Pinpoint the cell where the given text exists, returning its [x, y] midpoint coordinate. 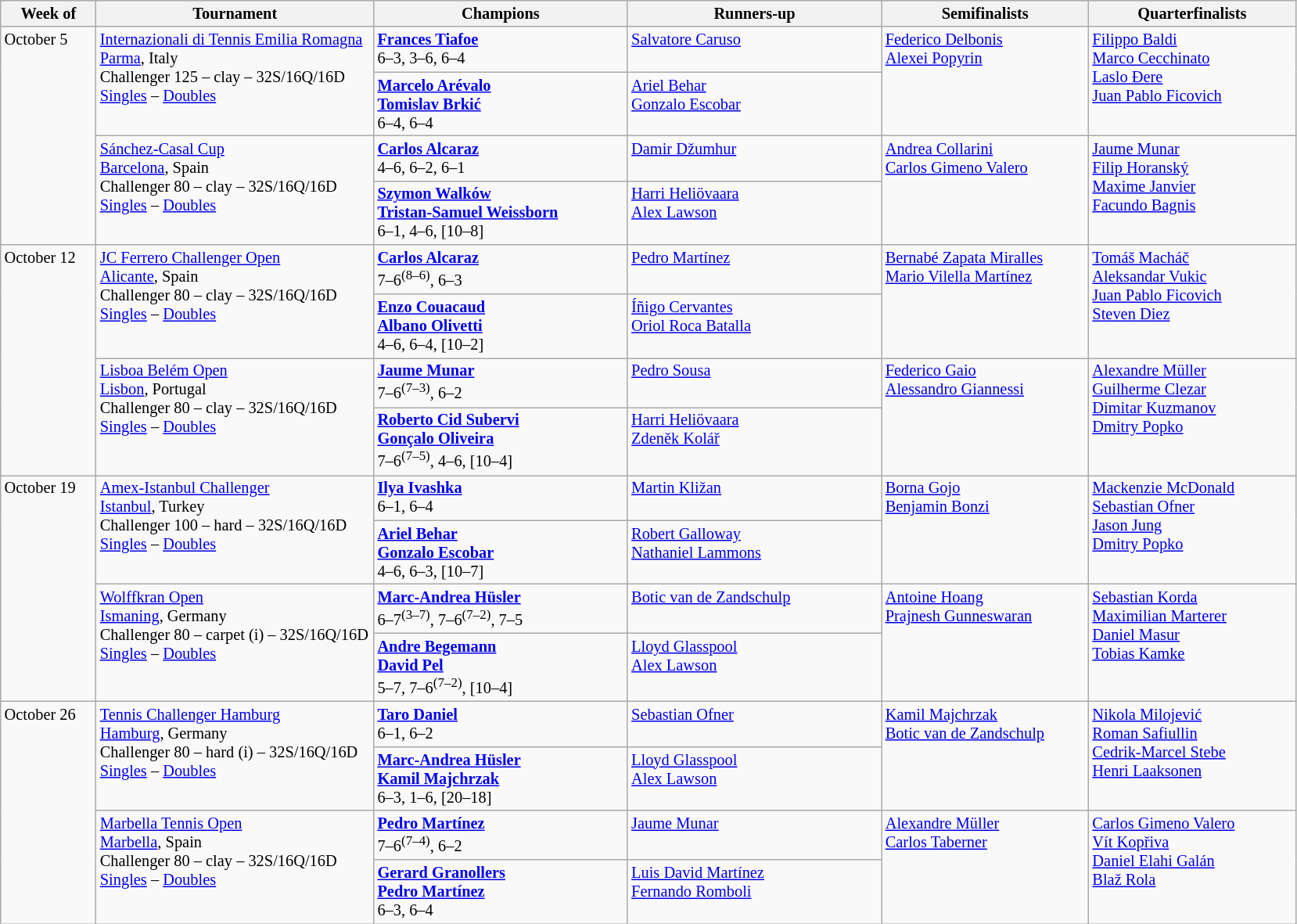
Marcelo Arévalo Tomislav Brkić6–4, 6–4 [501, 104]
Salvatore Caruso [754, 49]
Taro Daniel6–1, 6–2 [501, 724]
Pedro Martínez [754, 269]
Runners-up [754, 13]
Week of [49, 13]
Semifinalists [986, 13]
October 26 [49, 812]
Frances Tiafoe6–3, 3–6, 6–4 [501, 49]
Botic van de Zandschulp [754, 609]
Roberto Cid Subervi Gonçalo Oliveira7–6(7–5), 4–6, [10–4] [501, 441]
Robert Galloway Nathaniel Lammons [754, 552]
Jaume Munar [754, 836]
October 5 [49, 136]
Bernabé Zapata Miralles Mario Vilella Martínez [986, 302]
Federico Gaio Alessandro Giannessi [986, 416]
Sebastian Ofner [754, 724]
Federico Delbonis Alexei Popyrin [986, 81]
Luis David Martínez Fernando Romboli [754, 892]
Quarterfinalists [1192, 13]
October 12 [49, 360]
Íñigo Cervantes Oriol Roca Batalla [754, 326]
JC Ferrero Challenger OpenAlicante, Spain Challenger 80 – clay – 32S/16Q/16DSingles – Doubles [235, 302]
Pedro Martínez7–6(7–4), 6–2 [501, 836]
Damir Džumhur [754, 158]
Carlos Alcaraz7–6(8–6), 6–3 [501, 269]
Enzo Couacaud Albano Olivetti4–6, 6–4, [10–2] [501, 326]
Carlos Alcaraz4–6, 6–2, 6–1 [501, 158]
Sebastian Korda Maximilian Marterer Daniel Masur Tobias Kamke [1192, 642]
Jaume Munar Filip Horanský Maxime Janvier Facundo Bagnis [1192, 189]
Tennis Challenger HamburgHamburg, Germany Challenger 80 – hard (i) – 32S/16Q/16DSingles – Doubles [235, 756]
Ariel Behar Gonzalo Escobar [754, 104]
Borna Gojo Benjamin Bonzi [986, 529]
Szymon Walków Tristan-Samuel Weissborn6–1, 4–6, [10–8] [501, 213]
Alexandre Müller Carlos Taberner [986, 867]
Mackenzie McDonald Sebastian Ofner Jason Jung Dmitry Popko [1192, 529]
Ariel Behar Gonzalo Escobar4–6, 6–3, [10–7] [501, 552]
Champions [501, 13]
Martin Kližan [754, 498]
Nikola Milojević Roman Safiullin Cedrik-Marcel Stebe Henri Laaksonen [1192, 756]
Filippo Baldi Marco Cecchinato Laslo Đere Juan Pablo Ficovich [1192, 81]
Tournament [235, 13]
Wolffkran OpenIsmaning, Germany Challenger 80 – carpet (i) – 32S/16Q/16DSingles – Doubles [235, 642]
Lisboa Belém OpenLisbon, Portugal Challenger 80 – clay – 32S/16Q/16DSingles – Doubles [235, 416]
Jaume Munar7–6(7–3), 6–2 [501, 382]
Alexandre Müller Guilherme Clezar Dimitar Kuzmanov Dmitry Popko [1192, 416]
Marc-Andrea Hüsler6–7(3–7), 7–6(7–2), 7–5 [501, 609]
October 19 [49, 588]
Andrea Collarini Carlos Gimeno Valero [986, 189]
Amex-Istanbul ChallengerIstanbul, Turkey Challenger 100 – hard – 32S/16Q/16DSingles – Doubles [235, 529]
Antoine Hoang Prajnesh Gunneswaran [986, 642]
Andre Begemann David Pel5–7, 7–6(7–2), [10–4] [501, 667]
Kamil Majchrzak Botic van de Zandschulp [986, 756]
Sánchez-Casal CupBarcelona, Spain Challenger 80 – clay – 32S/16Q/16DSingles – Doubles [235, 189]
Marc-Andrea Hüsler Kamil Majchrzak6–3, 1–6, [20–18] [501, 778]
Harri Heliövaara Zdeněk Kolář [754, 441]
Marbella Tennis OpenMarbella, Spain Challenger 80 – clay – 32S/16Q/16DSingles – Doubles [235, 867]
Harri Heliövaara Alex Lawson [754, 213]
Internazionali di Tennis Emilia RomagnaParma, Italy Challenger 125 – clay – 32S/16Q/16DSingles – Doubles [235, 81]
Pedro Sousa [754, 382]
Tomáš Macháč Aleksandar Vukic Juan Pablo Ficovich Steven Diez [1192, 302]
Gerard Granollers Pedro Martínez6–3, 6–4 [501, 892]
Ilya Ivashka6–1, 6–4 [501, 498]
Carlos Gimeno Valero Vít Kopřiva Daniel Elahi Galán Blaž Rola [1192, 867]
